Identify which cell holds the provided text, then report its (X, Y) central coordinate. 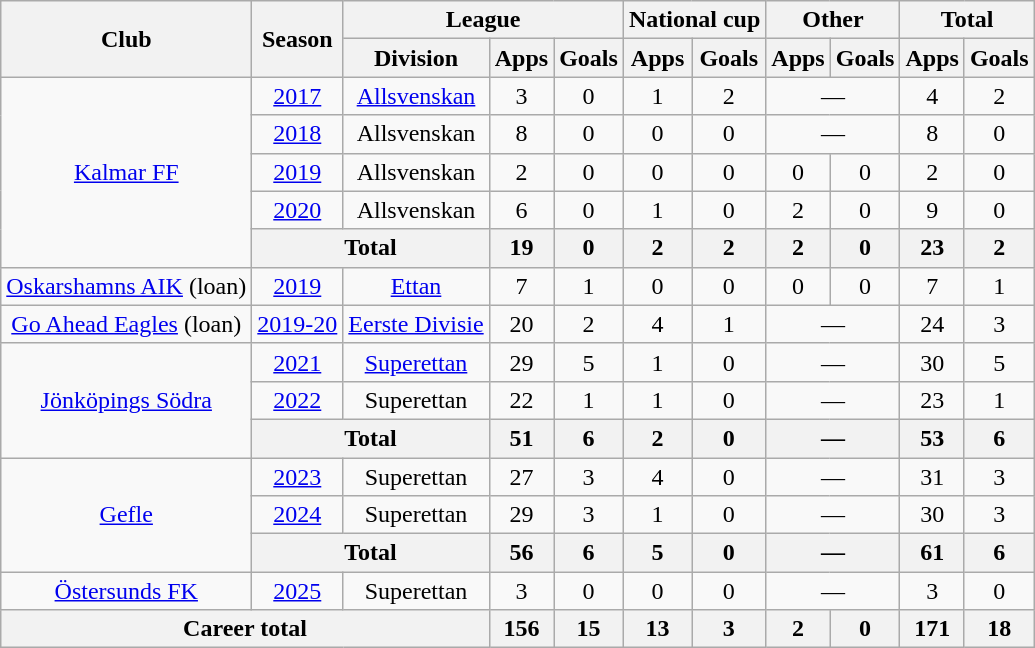
31 (932, 477)
156 (521, 629)
Eerste Divisie (416, 324)
2019-20 (298, 324)
Kalmar FF (126, 172)
Gefle (126, 515)
13 (657, 629)
9 (932, 210)
53 (932, 438)
Club (126, 39)
National cup (694, 20)
League (484, 20)
2025 (298, 591)
15 (589, 629)
Other (833, 20)
18 (999, 629)
2021 (298, 362)
19 (521, 248)
51 (521, 438)
Season (298, 39)
171 (932, 629)
Östersunds FK (126, 591)
56 (521, 553)
2023 (298, 477)
Division (416, 58)
2018 (298, 134)
2017 (298, 96)
Career total (245, 629)
24 (932, 324)
Oskarshamns AIK (loan) (126, 286)
2024 (298, 515)
Ettan (416, 286)
Jönköpings Södra (126, 400)
2020 (298, 210)
2022 (298, 400)
20 (521, 324)
27 (521, 477)
22 (521, 400)
Go Ahead Eagles (loan) (126, 324)
61 (932, 553)
